Return the [x, y] coordinate for the center point of the cell that contains the specified text.  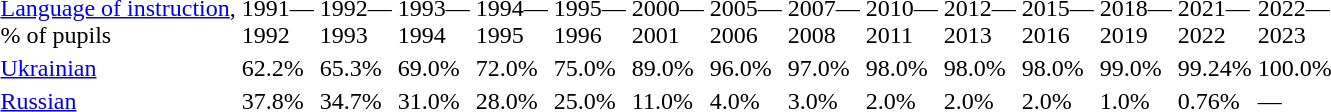
65.3% [356, 68]
99.24% [1214, 68]
97.0% [824, 68]
69.0% [434, 68]
75.0% [590, 68]
62.2% [278, 68]
99.0% [1136, 68]
72.0% [512, 68]
96.0% [746, 68]
89.0% [668, 68]
